Return [x, y] of the center of cell containing provided text 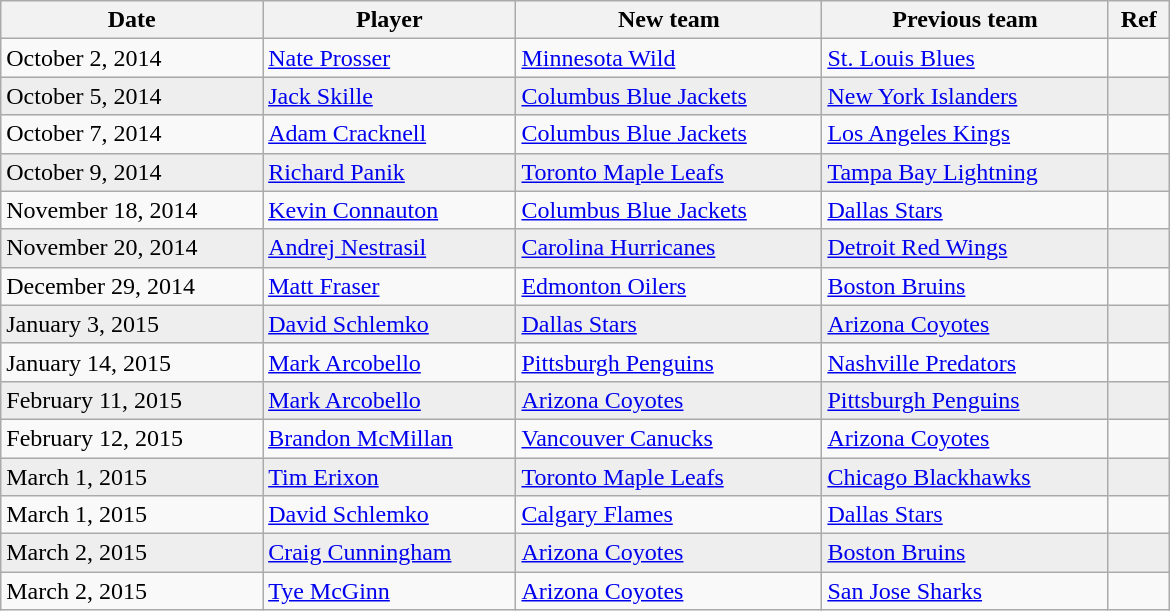
October 9, 2014 [132, 172]
New team [669, 20]
January 3, 2015 [132, 324]
Andrej Nestrasil [390, 248]
Richard Panik [390, 172]
February 12, 2015 [132, 438]
Edmonton Oilers [669, 286]
Previous team [965, 20]
Nashville Predators [965, 362]
Nate Prosser [390, 58]
Minnesota Wild [669, 58]
Chicago Blackhawks [965, 477]
October 5, 2014 [132, 96]
New York Islanders [965, 96]
Brandon McMillan [390, 438]
Date [132, 20]
Matt Fraser [390, 286]
Vancouver Canucks [669, 438]
Carolina Hurricanes [669, 248]
Ref [1138, 20]
Calgary Flames [669, 515]
January 14, 2015 [132, 362]
Adam Cracknell [390, 134]
Jack Skille [390, 96]
February 11, 2015 [132, 400]
Tim Erixon [390, 477]
Tampa Bay Lightning [965, 172]
November 20, 2014 [132, 248]
San Jose Sharks [965, 591]
Los Angeles Kings [965, 134]
Detroit Red Wings [965, 248]
Tye McGinn [390, 591]
December 29, 2014 [132, 286]
November 18, 2014 [132, 210]
October 7, 2014 [132, 134]
Player [390, 20]
St. Louis Blues [965, 58]
Kevin Connauton [390, 210]
Craig Cunningham [390, 553]
October 2, 2014 [132, 58]
